Return the [x, y] coordinate for the center point of the cell that contains the specified text.  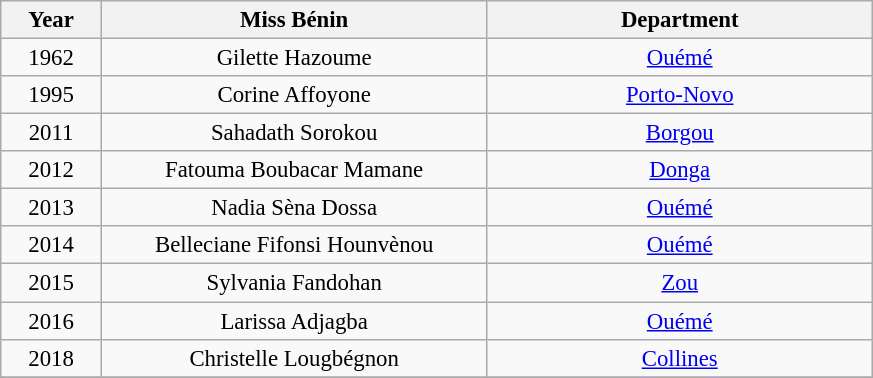
Porto-Novo [680, 95]
Corine Affoyone [294, 95]
Zou [680, 283]
2016 [52, 321]
Miss Bénin [294, 20]
Gilette Hazoume [294, 58]
2018 [52, 358]
Department [680, 20]
Sylvania Fandohan [294, 283]
2011 [52, 133]
Borgou [680, 133]
Collines [680, 358]
1995 [52, 95]
Christelle Lougbégnon [294, 358]
1962 [52, 58]
Sahadath Sorokou [294, 133]
Fatouma Boubacar Mamane [294, 170]
Donga [680, 170]
2015 [52, 283]
Nadia Sèna Dossa [294, 208]
Year [52, 20]
2012 [52, 170]
Larissa Adjagba [294, 321]
Belleciane Fifonsi Hounvènou [294, 245]
2014 [52, 245]
2013 [52, 208]
